Search for the cell housing the specified text and yield its (x, y) center coordinate. 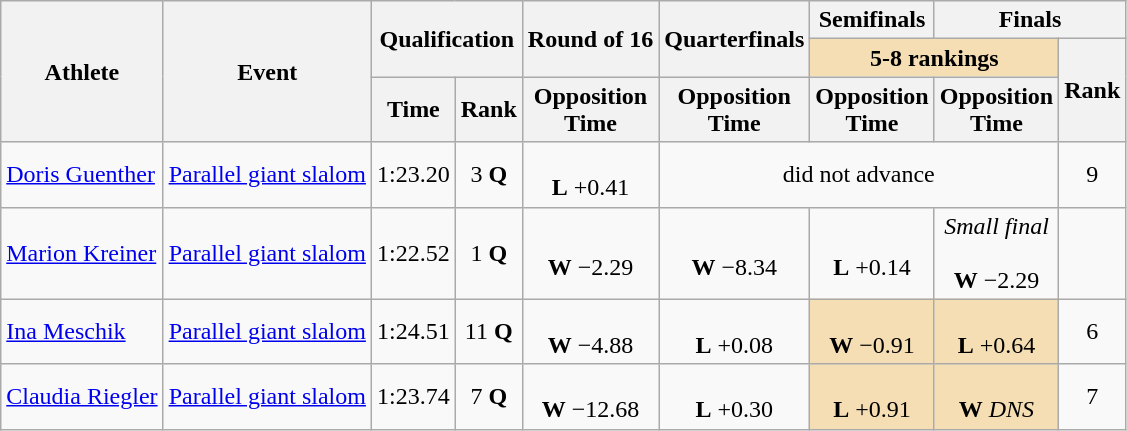
W DNS (996, 396)
1 Q (488, 253)
W −12.68 (590, 396)
Round of 16 (590, 39)
1:24.51 (413, 332)
L +0.64 (996, 332)
W −4.88 (590, 332)
1:23.74 (413, 396)
Qualification (446, 39)
W −8.34 (734, 253)
5-8 rankings (934, 58)
Quarterfinals (734, 39)
1:22.52 (413, 253)
Marion Kreiner (82, 253)
Doris Guenther (82, 174)
Ina Meschik (82, 332)
Semifinals (872, 20)
Time (413, 110)
6 (1092, 332)
L +0.08 (734, 332)
L +0.30 (734, 396)
did not advance (859, 174)
3 Q (488, 174)
W −0.91 (872, 332)
L +0.91 (872, 396)
L +0.41 (590, 174)
Athlete (82, 72)
Small finalW −2.29 (996, 253)
W −2.29 (590, 253)
Claudia Riegler (82, 396)
7 (1092, 396)
7 Q (488, 396)
11 Q (488, 332)
9 (1092, 174)
L +0.14 (872, 253)
Event (267, 72)
Finals (1030, 20)
1:23.20 (413, 174)
